Pinpoint the cell where the given text exists, returning its [x, y] midpoint coordinate. 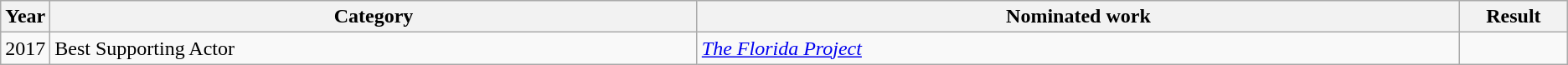
Nominated work [1078, 17]
Year [25, 17]
Result [1514, 17]
Category [374, 17]
2017 [25, 48]
Best Supporting Actor [374, 48]
The Florida Project [1078, 48]
